Output the [x, y] coordinate of the center of the cell containing the given text.  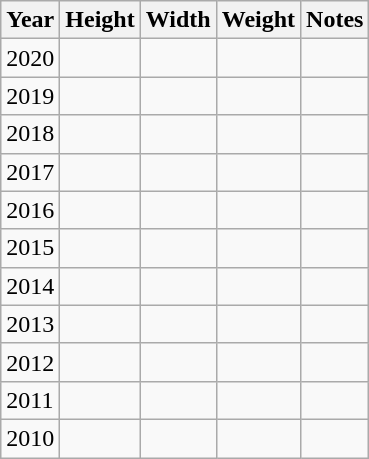
Weight [258, 20]
Height [100, 20]
2013 [30, 324]
Year [30, 20]
2018 [30, 134]
2020 [30, 58]
Width [178, 20]
2019 [30, 96]
2011 [30, 400]
2017 [30, 172]
2016 [30, 210]
2010 [30, 438]
Notes [335, 20]
2012 [30, 362]
2015 [30, 248]
2014 [30, 286]
